Identify which cell holds the provided text, then report its [X, Y] central coordinate. 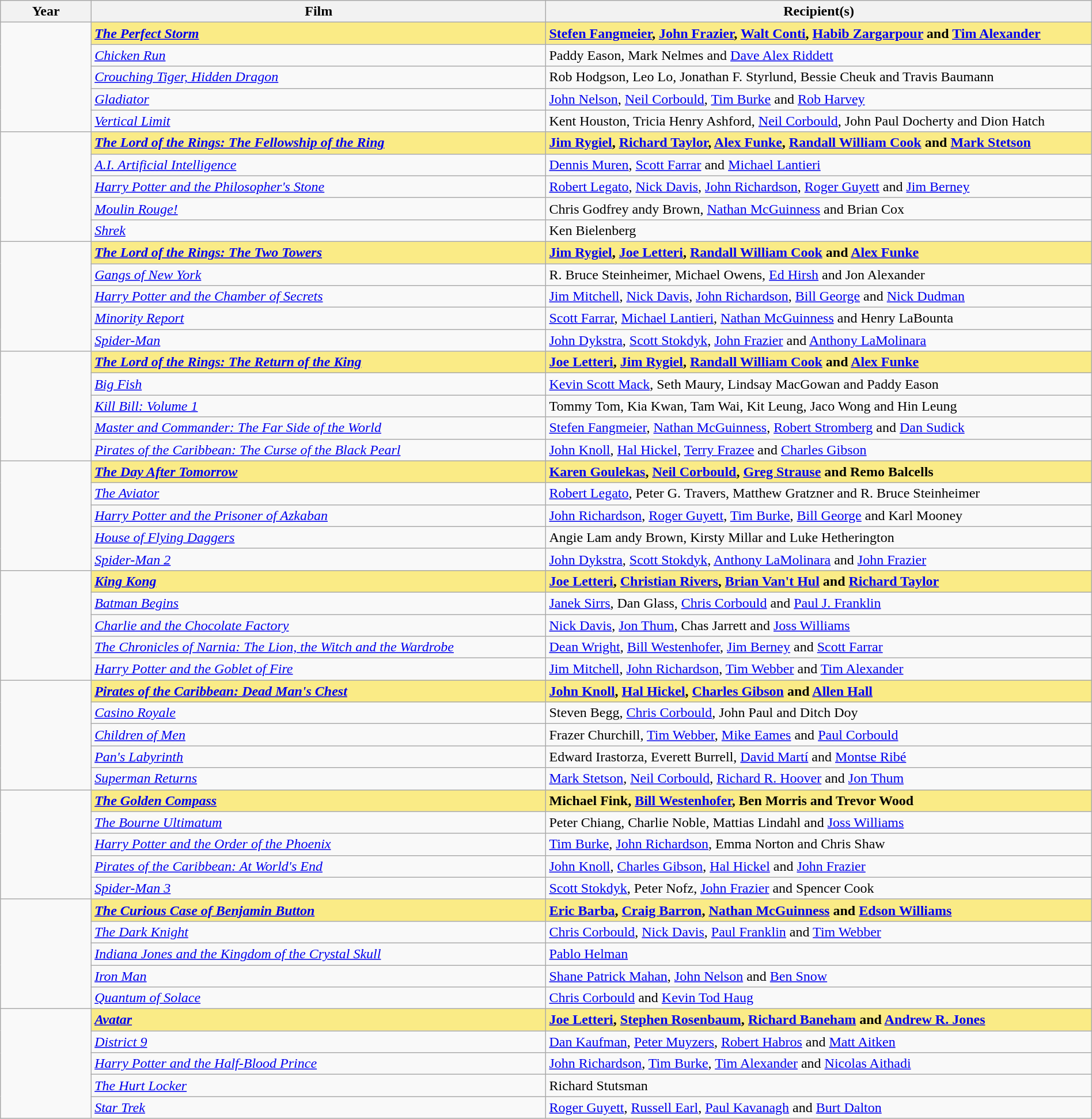
Pablo Helman [819, 954]
Pan's Labyrinth [319, 757]
The Golden Compass [319, 801]
Janek Sirrs, Dan Glass, Chris Corbould and Paul J. Franklin [819, 603]
Shrek [319, 230]
Kevin Scott Mack, Seth Maury, Lindsay MacGowan and Paddy Eason [819, 384]
Tim Burke, John Richardson, Emma Norton and Chris Shaw [819, 844]
Chicken Run [319, 55]
John Richardson, Tim Burke, Tim Alexander and Nicolas Aithadi [819, 1064]
Moulin Rouge! [319, 208]
Harry Potter and the Philosopher's Stone [319, 187]
R. Bruce Steinheimer, Michael Owens, Ed Hirsh and Jon Alexander [819, 275]
Harry Potter and the Goblet of Fire [319, 669]
John Knoll, Charles Gibson, Hal Hickel and John Frazier [819, 866]
The Perfect Storm [319, 33]
Jim Mitchell, John Richardson, Tim Webber and Tim Alexander [819, 669]
Steven Begg, Chris Corbould, John Paul and Ditch Doy [819, 713]
Harry Potter and the Prisoner of Azkaban [319, 515]
Chris Corbould, Nick Davis, Paul Franklin and Tim Webber [819, 932]
Pirates of the Caribbean: At World's End [319, 866]
Jim Mitchell, Nick Davis, John Richardson, Bill George and Nick Dudman [819, 297]
John Knoll, Hal Hickel, Terry Frazee and Charles Gibson [819, 450]
The Lord of the Rings: The Two Towers [319, 252]
Joe Letteri, Christian Rivers, Brian Van't Hul and Richard Taylor [819, 581]
Robert Legato, Nick Davis, John Richardson, Roger Guyett and Jim Berney [819, 187]
Ken Bielenberg [819, 230]
John Nelson, Neil Corbould, Tim Burke and Rob Harvey [819, 99]
House of Flying Daggers [319, 537]
Robert Legato, Peter G. Travers, Matthew Gratzner and R. Bruce Steinheimer [819, 494]
Michael Fink, Bill Westenhofer, Ben Morris and Trevor Wood [819, 801]
Harry Potter and the Half-Blood Prince [319, 1064]
Spider-Man 2 [319, 559]
Harry Potter and the Order of the Phoenix [319, 844]
Roger Guyett, Russell Earl, Paul Kavanagh and Burt Dalton [819, 1107]
Big Fish [319, 384]
The Curious Case of Benjamin Button [319, 910]
The Day After Tomorrow [319, 472]
Master and Commander: The Far Side of the World [319, 428]
Star Trek [319, 1107]
A.I. Artificial Intelligence [319, 165]
The Bourne Ultimatum [319, 822]
Charlie and the Chocolate Factory [319, 625]
Shane Patrick Mahan, John Nelson and Ben Snow [819, 976]
The Aviator [319, 494]
Karen Goulekas, Neil Corbould, Greg Strause and Remo Balcells [819, 472]
Angie Lam andy Brown, Kirsty Millar and Luke Hetherington [819, 537]
Jim Rygiel, Richard Taylor, Alex Funke, Randall William Cook and Mark Stetson [819, 143]
Edward Irastorza, Everett Burrell, David Martí and Montse Ribé [819, 757]
Harry Potter and the Chamber of Secrets [319, 297]
Iron Man [319, 976]
Batman Begins [319, 603]
Dan Kaufman, Peter Muyzers, Robert Habros and Matt Aitken [819, 1042]
Nick Davis, Jon Thum, Chas Jarrett and Joss Williams [819, 625]
Peter Chiang, Charlie Noble, Mattias Lindahl and Joss Williams [819, 822]
Superman Returns [319, 779]
Joe Letteri, Stephen Rosenbaum, Richard Baneham and Andrew R. Jones [819, 1020]
The Chronicles of Narnia: The Lion, the Witch and the Wardrobe [319, 647]
Chris Godfrey andy Brown, Nathan McGuinness and Brian Cox [819, 208]
Gangs of New York [319, 275]
Stefen Fangmeier, Nathan McGuinness, Robert Stromberg and Dan Sudick [819, 428]
John Dykstra, Scott Stokdyk, John Frazier and Anthony LaMolinara [819, 340]
Dean Wright, Bill Westenhofer, Jim Berney and Scott Farrar [819, 647]
Scott Farrar, Michael Lantieri, Nathan McGuinness and Henry LaBounta [819, 318]
Vertical Limit [319, 121]
Paddy Eason, Mark Nelmes and Dave Alex Riddett [819, 55]
Chris Corbould and Kevin Tod Haug [819, 998]
Eric Barba, Craig Barron, Nathan McGuinness and Edson Williams [819, 910]
Year [46, 12]
The Lord of the Rings: The Return of the King [319, 362]
Frazer Churchill, Tim Webber, Mike Eames and Paul Corbould [819, 735]
John Richardson, Roger Guyett, Tim Burke, Bill George and Karl Mooney [819, 515]
Crouching Tiger, Hidden Dragon [319, 77]
Gladiator [319, 99]
Pirates of the Caribbean: The Curse of the Black Pearl [319, 450]
Minority Report [319, 318]
Recipient(s) [819, 12]
The Lord of the Rings: The Fellowship of the Ring [319, 143]
John Knoll, Hal Hickel, Charles Gibson and Allen Hall [819, 691]
Tommy Tom, Kia Kwan, Tam Wai, Kit Leung, Jaco Wong and Hin Leung [819, 406]
John Dykstra, Scott Stokdyk, Anthony LaMolinara and John Frazier [819, 559]
Stefen Fangmeier, John Frazier, Walt Conti, Habib Zargarpour and Tim Alexander [819, 33]
Kill Bill: Volume 1 [319, 406]
District 9 [319, 1042]
Spider-Man [319, 340]
Jim Rygiel, Joe Letteri, Randall William Cook and Alex Funke [819, 252]
Richard Stutsman [819, 1086]
Quantum of Solace [319, 998]
Film [319, 12]
The Dark Knight [319, 932]
Indiana Jones and the Kingdom of the Crystal Skull [319, 954]
Spider-Man 3 [319, 888]
Dennis Muren, Scott Farrar and Michael Lantieri [819, 165]
Children of Men [319, 735]
Kent Houston, Tricia Henry Ashford, Neil Corbould, John Paul Docherty and Dion Hatch [819, 121]
King Kong [319, 581]
Casino Royale [319, 713]
The Hurt Locker [319, 1086]
Mark Stetson, Neil Corbould, Richard R. Hoover and Jon Thum [819, 779]
Joe Letteri, Jim Rygiel, Randall William Cook and Alex Funke [819, 362]
Rob Hodgson, Leo Lo, Jonathan F. Styrlund, Bessie Cheuk and Travis Baumann [819, 77]
Avatar [319, 1020]
Scott Stokdyk, Peter Nofz, John Frazier and Spencer Cook [819, 888]
Pirates of the Caribbean: Dead Man's Chest [319, 691]
